Locate the cell with the specified text and output its [X, Y] center coordinate. 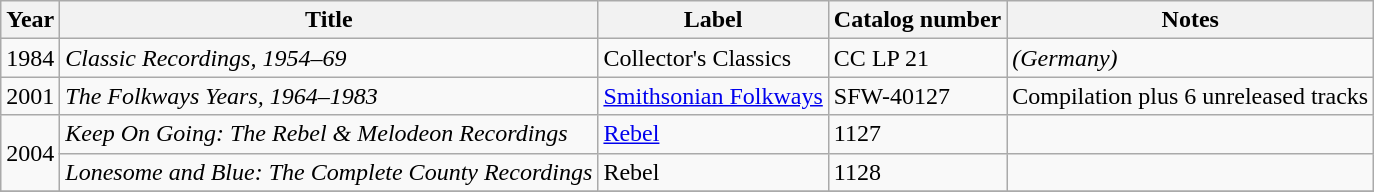
1984 [30, 58]
CC LP 21 [917, 58]
(Germany) [1190, 58]
1128 [917, 172]
Year [30, 20]
Collector's Classics [713, 58]
Keep On Going: The Rebel & Melodeon Recordings [329, 134]
2004 [30, 153]
Classic Recordings, 1954–69 [329, 58]
2001 [30, 96]
SFW-40127 [917, 96]
Lonesome and Blue: The Complete County Recordings [329, 172]
Smithsonian Folkways [713, 96]
Title [329, 20]
Catalog number [917, 20]
Label [713, 20]
Notes [1190, 20]
Compilation plus 6 unreleased tracks [1190, 96]
The Folkways Years, 1964–1983 [329, 96]
1127 [917, 134]
